Search for the cell housing the specified text and yield its [X, Y] center coordinate. 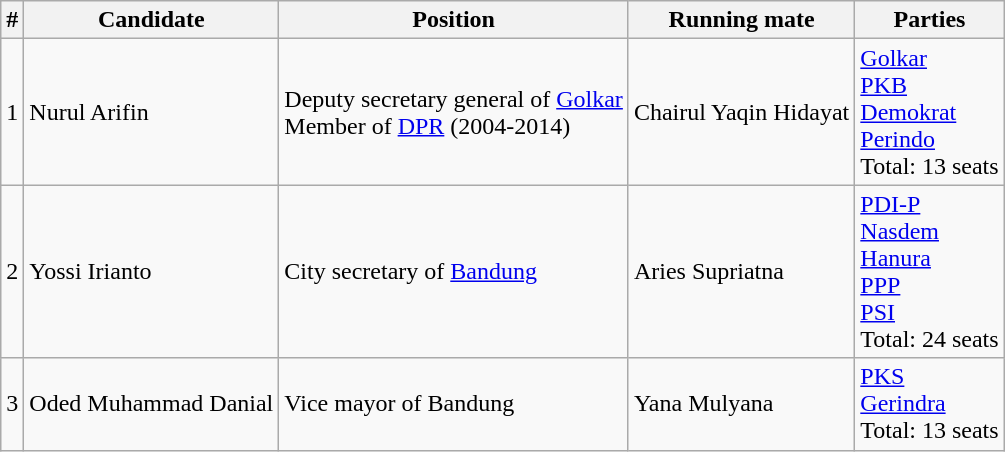
Nurul Arifin [152, 112]
Running mate [741, 20]
3 [12, 404]
Aries Supriatna [741, 272]
2 [12, 272]
Parties [930, 20]
Yana Mulyana [741, 404]
GolkarPKBDemokratPerindoTotal: 13 seats [930, 112]
Position [454, 20]
Yossi Irianto [152, 272]
PKSGerindraTotal: 13 seats [930, 404]
City secretary of Bandung [454, 272]
Candidate [152, 20]
Chairul Yaqin Hidayat [741, 112]
Oded Muhammad Danial [152, 404]
PDI-PNasdemHanuraPPPPSITotal: 24 seats [930, 272]
1 [12, 112]
Deputy secretary general of GolkarMember of DPR (2004-2014) [454, 112]
Vice mayor of Bandung [454, 404]
# [12, 20]
